Determine the [x, y] coordinate at the center of the cell enclosing the given text.  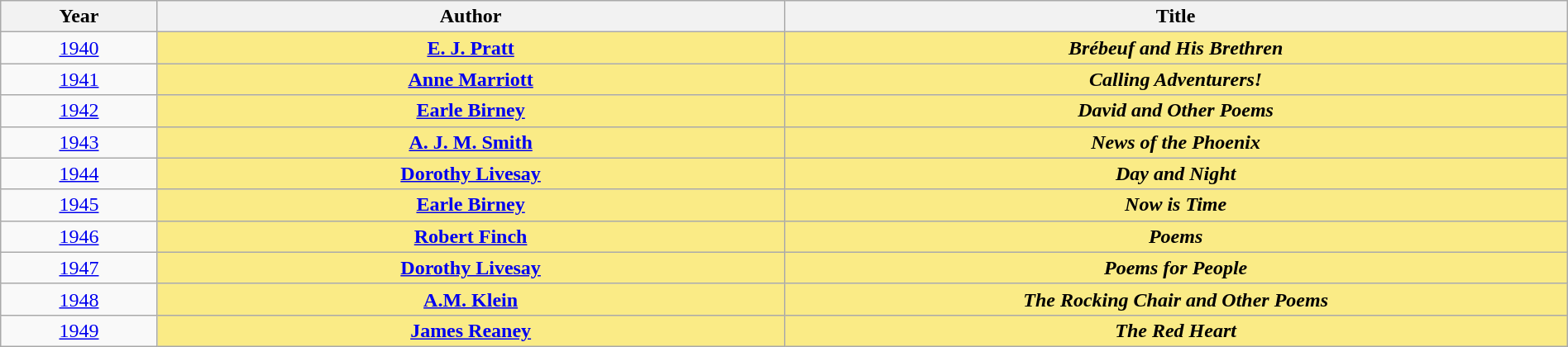
Poems [1176, 236]
James Reaney [471, 330]
Anne Marriott [471, 79]
David and Other Poems [1176, 111]
Year [79, 17]
1941 [79, 79]
1944 [79, 173]
1943 [79, 142]
Author [471, 17]
Day and Night [1176, 173]
The Rocking Chair and Other Poems [1176, 299]
Calling Adventurers! [1176, 79]
1946 [79, 236]
1948 [79, 299]
News of the Phoenix [1176, 142]
The Red Heart [1176, 330]
A.M. Klein [471, 299]
E. J. Pratt [471, 48]
1942 [79, 111]
1947 [79, 268]
1949 [79, 330]
1945 [79, 205]
Now is Time [1176, 205]
Poems for People [1176, 268]
Brébeuf and His Brethren [1176, 48]
1940 [79, 48]
A. J. M. Smith [471, 142]
Title [1176, 17]
Robert Finch [471, 236]
